Determine the [x, y] coordinate at the center of the cell enclosing the given text.  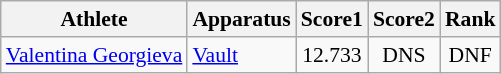
Rank [470, 19]
Score2 [404, 19]
DNS [404, 55]
12.733 [332, 55]
DNF [470, 55]
Athlete [94, 19]
Valentina Georgieva [94, 55]
Apparatus [241, 19]
Vault [241, 55]
Score1 [332, 19]
